For the text-containing cell, return its midpoint in [X, Y] coordinate format. 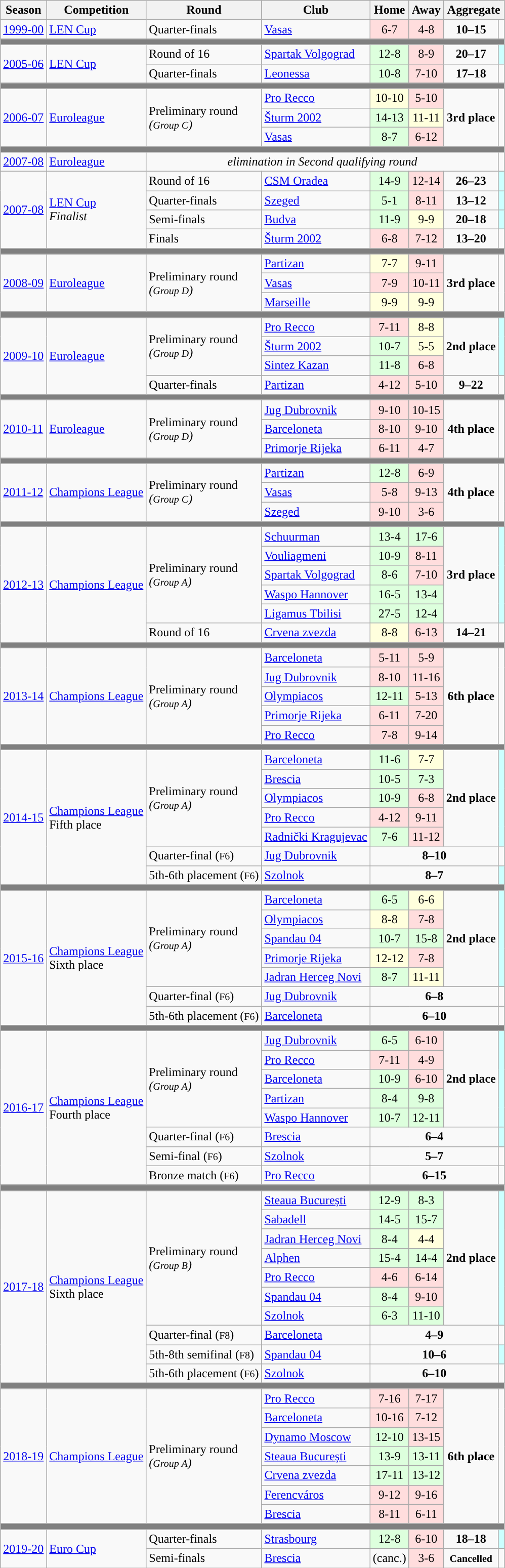
13–12 [471, 200]
9–22 [471, 385]
13-11 [426, 1456]
14–21 [471, 633]
4–9 [434, 1335]
10–15 [471, 29]
14-13 [390, 117]
13-9 [390, 1456]
LEN Cup Finalist [96, 210]
11-6 [390, 760]
11-9 [390, 220]
8–10 [434, 856]
8–7 [434, 875]
5-11 [390, 657]
8-9 [426, 54]
Competition [96, 10]
1999-00 [23, 29]
Strasbourg [316, 1539]
2014-15 [23, 817]
6-12 [426, 137]
6–4 [434, 1137]
Preliminary round(Group B) [204, 1258]
5–7 [434, 1156]
7-16 [390, 1398]
Round [204, 10]
Aggregate [474, 10]
6-9 [426, 473]
15-4 [390, 1258]
CSM Oradea [316, 181]
13-12 [426, 1475]
Away [426, 10]
11-12 [426, 837]
Semi-final (F6) [204, 1156]
2012-13 [23, 585]
Cancelled [471, 1558]
5-9 [426, 657]
10-5 [390, 779]
Home [390, 10]
7-3 [426, 779]
20–18 [471, 220]
2009-10 [23, 356]
6-14 [426, 1277]
4-8 [426, 29]
Alphen [316, 1258]
13-15 [426, 1437]
2015-16 [23, 958]
13–20 [471, 239]
Euro Cup [96, 1548]
17–18 [471, 73]
4-6 [390, 1277]
12-10 [390, 1437]
9-8 [426, 1098]
Vouliagmeni [316, 556]
Club [316, 10]
4-7 [426, 448]
12-12 [390, 958]
7-6 [390, 837]
2010-11 [23, 429]
18–18 [471, 1539]
2018-19 [23, 1456]
14-5 [390, 1219]
11-10 [426, 1316]
Finals [204, 239]
(canc.) [390, 1558]
2017-18 [23, 1287]
10-10 [390, 98]
2005-06 [23, 64]
16-5 [390, 594]
Champions LeagueFifth place [96, 817]
2006-07 [23, 117]
Ferencváros [316, 1495]
Sintez Kazan [316, 365]
10-8 [390, 73]
6–15 [434, 1175]
11-8 [390, 365]
20–17 [471, 54]
Champions LeagueFourth place [96, 1108]
26–23 [471, 181]
Bronze match (F6) [204, 1175]
10-11 [426, 283]
7-17 [426, 1398]
6-13 [426, 633]
14-4 [426, 1258]
6-6 [426, 900]
6–8 [434, 996]
6-7 [390, 29]
15-8 [426, 938]
Leonessa [316, 73]
Ligamus Tbilisi [316, 613]
5-8 [390, 492]
9-14 [426, 734]
7-9 [390, 283]
9-16 [426, 1495]
9-12 [390, 1495]
5-13 [426, 696]
Sabadell [316, 1219]
Schuurman [316, 537]
2016-17 [23, 1108]
6-3 [390, 1316]
12-14 [426, 181]
Quarter-final (F8) [204, 1335]
5-5 [426, 346]
elimination in Second qualifying round [322, 161]
Marseille [316, 302]
8-3 [426, 1200]
9-13 [426, 492]
5th-8th semifinal (F8) [204, 1354]
2008-09 [23, 283]
17-6 [426, 537]
4-9 [426, 1060]
27-5 [390, 613]
2019-20 [23, 1548]
Budva [316, 220]
5-1 [390, 200]
10-15 [426, 409]
2011-12 [23, 492]
11-16 [426, 677]
17-11 [390, 1475]
Dynamo Moscow [316, 1437]
14-9 [390, 181]
8-6 [390, 575]
Season [23, 10]
7-20 [426, 715]
10-16 [390, 1418]
Radnički Kragujevac [316, 837]
15-7 [426, 1219]
12-9 [390, 1200]
4-4 [426, 1239]
10–6 [434, 1354]
2013-14 [23, 696]
12-4 [426, 613]
